Identify which cell holds the provided text, then report its [X, Y] central coordinate. 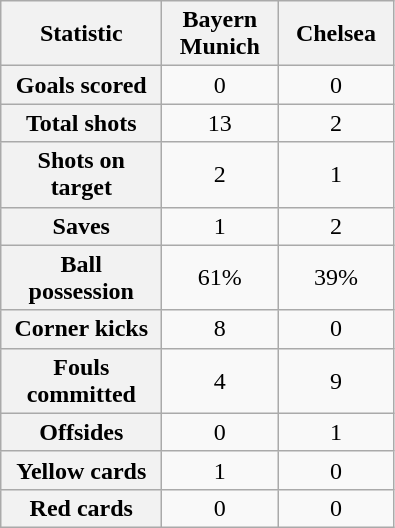
Shots on target [82, 174]
Yellow cards [82, 470]
4 [220, 380]
Statistic [82, 34]
Total shots [82, 123]
Saves [82, 226]
Goals scored [82, 85]
Fouls committed [82, 380]
61% [220, 278]
8 [220, 329]
39% [336, 278]
Bayern Munich [220, 34]
Ball possession [82, 278]
Offsides [82, 432]
13 [220, 123]
Chelsea [336, 34]
Red cards [82, 508]
Corner kicks [82, 329]
9 [336, 380]
